Return [X, Y] of the center of cell containing provided text 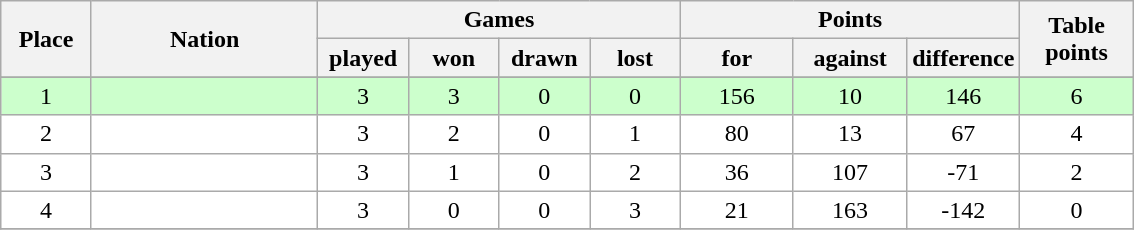
Tablepoints [1076, 39]
won [454, 58]
-142 [964, 210]
for [736, 58]
13 [850, 134]
against [850, 58]
played [364, 58]
80 [736, 134]
lost [636, 58]
difference [964, 58]
10 [850, 96]
Points [850, 20]
Place [46, 39]
156 [736, 96]
107 [850, 172]
drawn [544, 58]
6 [1076, 96]
67 [964, 134]
Games [499, 20]
163 [850, 210]
21 [736, 210]
-71 [964, 172]
36 [736, 172]
146 [964, 96]
Nation [204, 39]
